Output the [X, Y] coordinate of the center of the cell containing the given text.  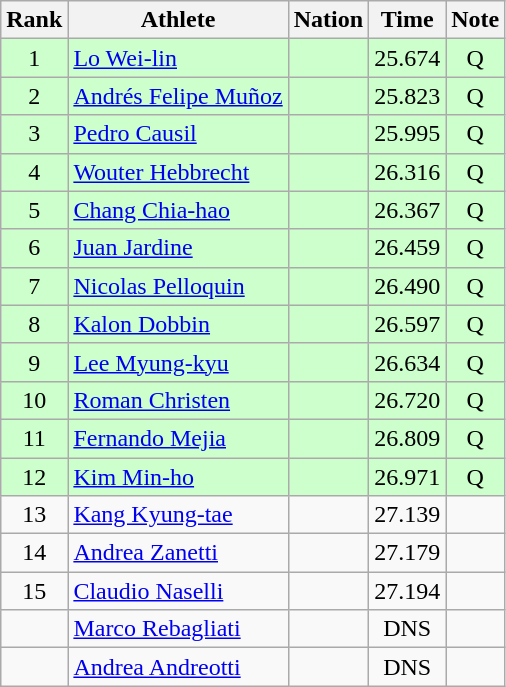
25.823 [408, 96]
9 [34, 362]
Time [408, 20]
26.459 [408, 248]
26.367 [408, 210]
Roman Christen [178, 400]
27.179 [408, 553]
Lee Myung-kyu [178, 362]
25.674 [408, 58]
25.995 [408, 134]
26.971 [408, 477]
Juan Jardine [178, 248]
Pedro Causil [178, 134]
13 [34, 515]
Andrés Felipe Muñoz [178, 96]
1 [34, 58]
Lo Wei-lin [178, 58]
5 [34, 210]
Claudio Naselli [178, 591]
15 [34, 591]
6 [34, 248]
Kalon Dobbin [178, 324]
26.490 [408, 286]
Wouter Hebbrecht [178, 172]
26.597 [408, 324]
2 [34, 96]
Andrea Andreotti [178, 667]
Athlete [178, 20]
27.194 [408, 591]
Fernando Mejia [178, 438]
Nation [328, 20]
Kim Min-ho [178, 477]
Marco Rebagliati [178, 629]
12 [34, 477]
Note [476, 20]
Nicolas Pelloquin [178, 286]
26.634 [408, 362]
Chang Chia-hao [178, 210]
10 [34, 400]
3 [34, 134]
14 [34, 553]
4 [34, 172]
26.720 [408, 400]
27.139 [408, 515]
7 [34, 286]
26.809 [408, 438]
Andrea Zanetti [178, 553]
Kang Kyung-tae [178, 515]
Rank [34, 20]
11 [34, 438]
26.316 [408, 172]
8 [34, 324]
